Detect which cell encompasses the target text, then output its [x, y] center coordinate. 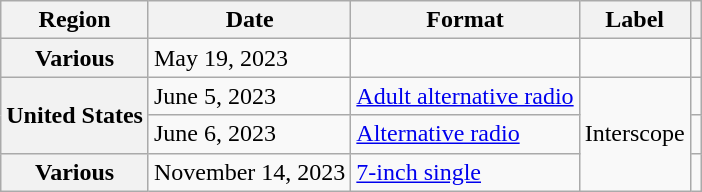
May 19, 2023 [249, 58]
June 6, 2023 [249, 134]
June 5, 2023 [249, 96]
Alternative radio [465, 134]
Label [634, 20]
Interscope [634, 134]
Format [465, 20]
7-inch single [465, 172]
November 14, 2023 [249, 172]
United States [75, 115]
Adult alternative radio [465, 96]
Date [249, 20]
Region [75, 20]
